Return [x, y] of the center of cell containing provided text 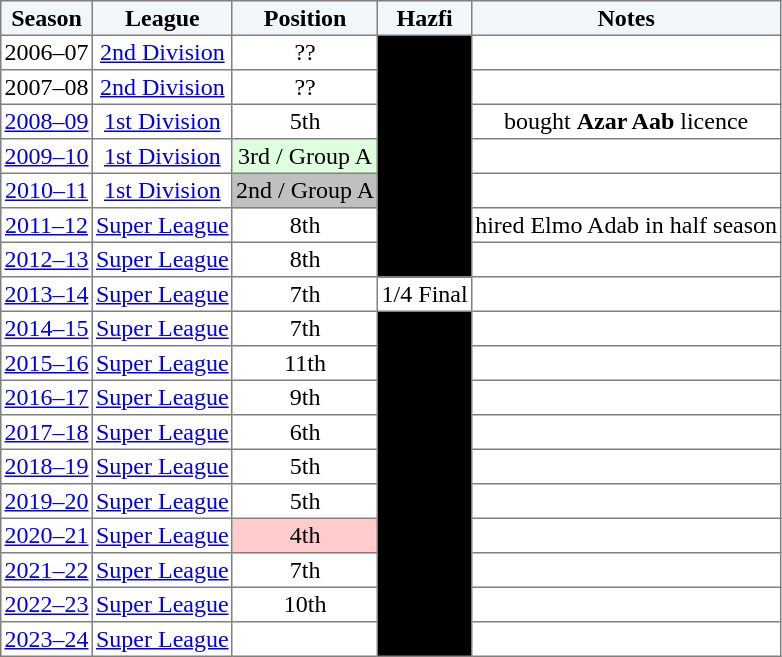
2006–07 [47, 52]
2022–23 [47, 604]
Season [47, 18]
11th [305, 363]
2008–09 [47, 121]
2014–15 [47, 328]
hired Elmo Adab in half season [626, 225]
2010–11 [47, 190]
Notes [626, 18]
2nd / Group A [305, 190]
2016–17 [47, 397]
2013–14 [47, 294]
10th [305, 604]
2011–12 [47, 225]
1/4 Final [425, 294]
3rd / Group A [305, 156]
2023–24 [47, 639]
2020–21 [47, 535]
2009–10 [47, 156]
9th [305, 397]
League [162, 18]
Hazfi [425, 18]
Position [305, 18]
6th [305, 432]
2018–19 [47, 466]
4th [305, 535]
2015–16 [47, 363]
2019–20 [47, 501]
2012–13 [47, 259]
2021–22 [47, 570]
bought Azar Aab licence [626, 121]
2007–08 [47, 87]
2017–18 [47, 432]
